Determine the [x, y] coordinate at the center of the cell enclosing the given text.  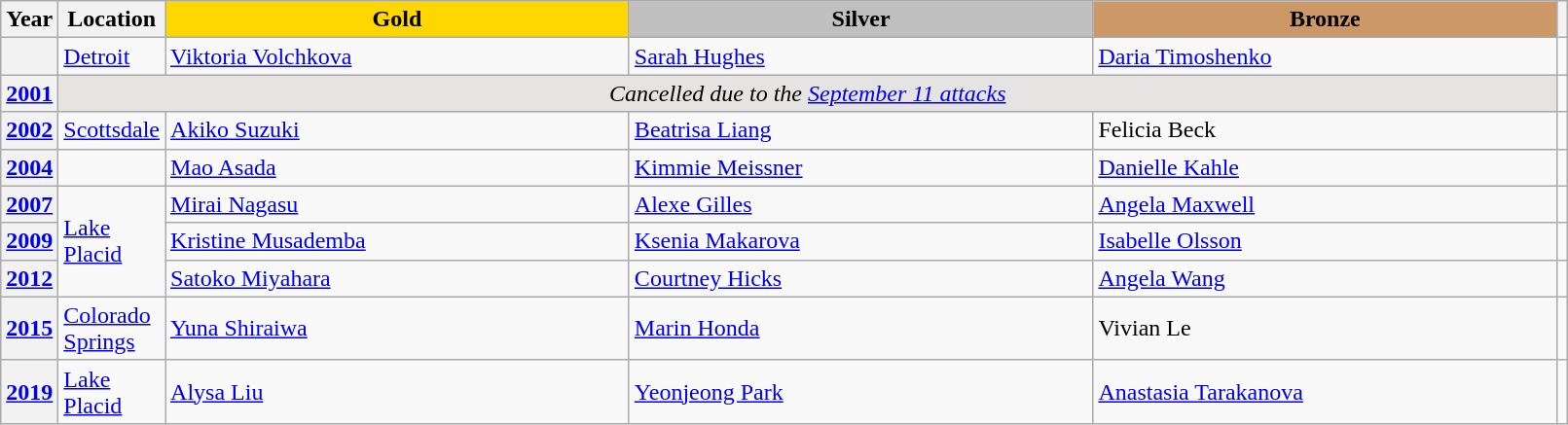
Satoko Miyahara [397, 278]
Alexe Gilles [860, 204]
2002 [29, 130]
Isabelle Olsson [1326, 241]
Danielle Kahle [1326, 167]
Year [29, 19]
Detroit [112, 56]
Scottsdale [112, 130]
2009 [29, 241]
Felicia Beck [1326, 130]
Kimmie Meissner [860, 167]
Ksenia Makarova [860, 241]
2004 [29, 167]
2019 [29, 391]
2001 [29, 93]
Sarah Hughes [860, 56]
Viktoria Volchkova [397, 56]
Colorado Springs [112, 329]
Anastasia Tarakanova [1326, 391]
Courtney Hicks [860, 278]
Bronze [1326, 19]
Beatrisa Liang [860, 130]
Angela Wang [1326, 278]
2015 [29, 329]
2007 [29, 204]
Alysa Liu [397, 391]
2012 [29, 278]
Angela Maxwell [1326, 204]
Yeonjeong Park [860, 391]
Gold [397, 19]
Mirai Nagasu [397, 204]
Yuna Shiraiwa [397, 329]
Vivian Le [1326, 329]
Mao Asada [397, 167]
Location [112, 19]
Kristine Musademba [397, 241]
Silver [860, 19]
Akiko Suzuki [397, 130]
Marin Honda [860, 329]
Cancelled due to the September 11 attacks [808, 93]
Daria Timoshenko [1326, 56]
